Identify which cell holds the provided text, then report its [X, Y] central coordinate. 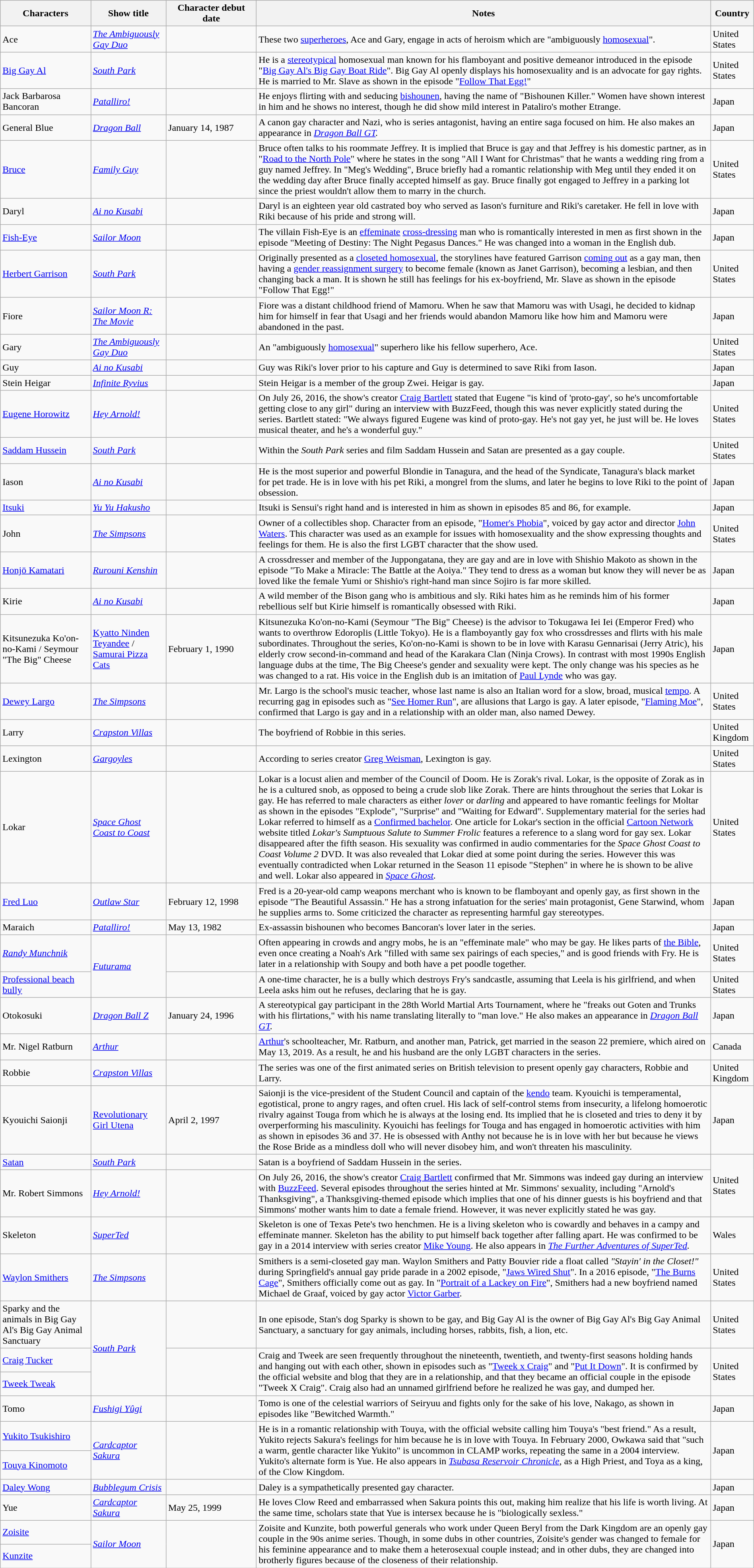
Jack Barbarosa Bancoran [45, 102]
Mr. Nigel Ratburn [45, 1047]
Iason [45, 482]
Gargoyles [128, 759]
Kyatto Ninden Teyandee / Samurai Pizza Cats [128, 649]
Waylon Smithers [45, 1277]
Wales [733, 1235]
Kyouichi Saionji [45, 1120]
Otokosuki [45, 1016]
Stein Heigar is a member of the group Zwei. Heigar is gay. [484, 383]
Daley is a sympathetically presented gay character. [484, 1487]
Randy Munchnik [45, 953]
Touya Kinomoto [45, 1465]
Bruce [45, 169]
Ex-assassin bishounen who becomes Bancoran's lover later in the series. [484, 927]
The series was one of the first animated series on British television to present openly gay characters, Robbie and Larry. [484, 1073]
Guy was Riki's lover prior to his capture and Guy is determined to save Riki from Iason. [484, 367]
Stein Heigar [45, 383]
Character debut date [212, 14]
Guy [45, 367]
General Blue [45, 127]
Herbert Garrison [45, 274]
John [45, 534]
Zoisite [45, 1532]
Sparky and the animals in Big Gay Al's Big Gay Animal Sanctuary [45, 1325]
Satan [45, 1162]
Characters [45, 14]
According to series creator Greg Weisman, Lexington is gay. [484, 759]
Infinite Ryvius [128, 383]
Arthur [128, 1047]
Fushigi Yûgi [128, 1408]
Robbie [45, 1073]
Family Guy [128, 169]
SuperTed [128, 1235]
Canada [733, 1047]
May 13, 1982 [212, 927]
February 12, 1998 [212, 901]
Dragon Ball Z [128, 1016]
Outlaw Star [128, 901]
Itsuki [45, 508]
The boyfriend of Robbie in this series. [484, 732]
Sailor Moon R: The Movie [128, 316]
Tomo is one of the celestial warriors of Seiryuu and fights only for the sake of his love, Nakago, as shown in episodes like "Bewitched Warmth." [484, 1408]
Maraich [45, 927]
Professional beach bully [45, 984]
Revolutionary Girl Utena [128, 1120]
Dragon Ball [128, 127]
Fiore [45, 316]
Daryl [45, 212]
February 1, 1990 [212, 649]
Satan is a boyfriend of Saddam Hussein in the series. [484, 1162]
Kunzite [45, 1556]
Saddam Hussein [45, 451]
Show title [128, 14]
A canon gay character and Nazi, who is series antagonist, having an entire saga focused on him. He also makes an appearance in Dragon Ball GT. [484, 127]
Rurouni Kenshin [128, 570]
May 25, 1999 [212, 1508]
Fish-Eye [45, 237]
Bubblegum Crisis [128, 1487]
Fred Luo [45, 901]
Mr. Robert Simmons [45, 1193]
Within the South Park series and film Saddam Hussein and Satan are presented as a gay couple. [484, 451]
Futurama [128, 966]
January 24, 1996 [212, 1016]
Ace [45, 39]
Gary [45, 347]
Itsuki is Sensui's right hand and is interested in him as shown in episodes 85 and 86, for example. [484, 508]
Lexington [45, 759]
Kitsunezuka Ko'on-no-Kami / Seymour "The Big" Cheese [45, 649]
Tweek Tweak [45, 1384]
An "ambiguously homosexual" superhero like his fellow superhero, Ace. [484, 347]
Dewey Largo [45, 701]
Daley Wong [45, 1487]
Lokar [45, 827]
Larry [45, 732]
January 14, 1987 [212, 127]
Craig Tucker [45, 1360]
Notes [484, 14]
Yu Yu Hakusho [128, 508]
Country [733, 14]
Yukito Tsukishiro [45, 1436]
Skeleton [45, 1235]
Eugene Horowitz [45, 414]
April 2, 1997 [212, 1120]
Kirie [45, 601]
Big Gay Al [45, 70]
Honjō Kamatari [45, 570]
Space Ghost Coast to Coast [128, 827]
Yue [45, 1508]
These two superheroes, Ace and Gary, engage in acts of heroism which are "ambiguously homosexual". [484, 39]
Tomo [45, 1408]
